Search for the cell housing the specified text and yield its [x, y] center coordinate. 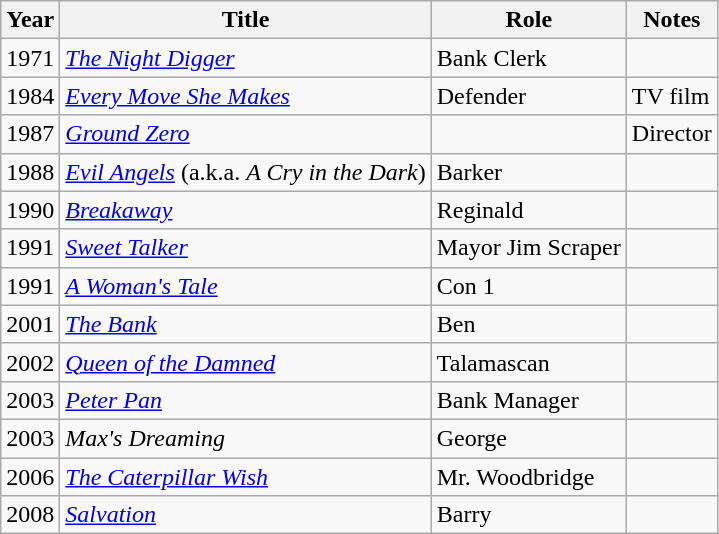
TV film [672, 96]
Title [246, 20]
George [528, 438]
Bank Clerk [528, 58]
Reginald [528, 210]
A Woman's Tale [246, 286]
Sweet Talker [246, 248]
The Night Digger [246, 58]
2006 [30, 477]
The Caterpillar Wish [246, 477]
Mayor Jim Scraper [528, 248]
2001 [30, 324]
Bank Manager [528, 400]
Year [30, 20]
2008 [30, 515]
Defender [528, 96]
Queen of the Damned [246, 362]
1990 [30, 210]
Mr. Woodbridge [528, 477]
1984 [30, 96]
Role [528, 20]
1987 [30, 134]
Peter Pan [246, 400]
Con 1 [528, 286]
Director [672, 134]
Barry [528, 515]
Evil Angels (a.k.a. A Cry in the Dark) [246, 172]
Every Move She Makes [246, 96]
1971 [30, 58]
Salvation [246, 515]
Breakaway [246, 210]
Ben [528, 324]
Barker [528, 172]
The Bank [246, 324]
1988 [30, 172]
Talamascan [528, 362]
Max's Dreaming [246, 438]
Ground Zero [246, 134]
Notes [672, 20]
2002 [30, 362]
